Output the (x, y) coordinate of the center of the cell containing the given text.  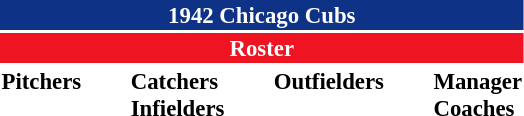
Roster (262, 48)
1942 Chicago Cubs (262, 15)
